Locate the cell with the specified text and output its (x, y) center coordinate. 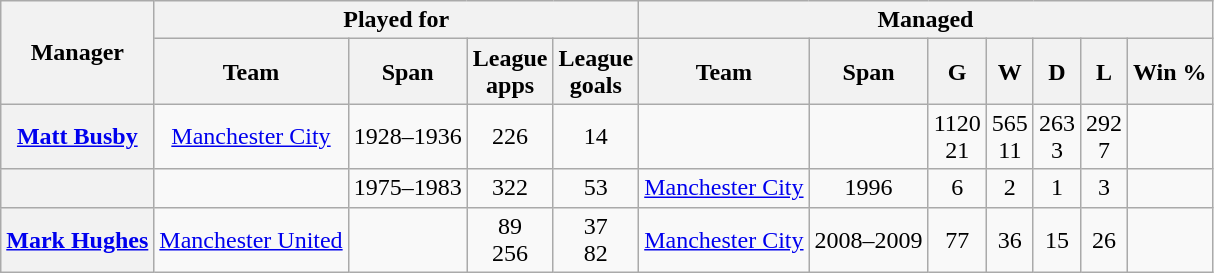
2008–2009 (868, 240)
1975–1983 (408, 188)
Played for (396, 20)
Manchester United (251, 240)
Mark Hughes (78, 240)
1 (1056, 188)
1996 (868, 188)
112021 (957, 136)
226 (510, 136)
L (1104, 72)
W (1010, 72)
36 (1010, 240)
1928–1936 (408, 136)
89256 (510, 240)
Win % (1170, 72)
Manager (78, 52)
D (1056, 72)
2633 (1056, 136)
Leagueapps (510, 72)
3 (1104, 188)
56511 (1010, 136)
Managed (926, 20)
322 (510, 188)
6 (957, 188)
3782 (596, 240)
Matt Busby (78, 136)
77 (957, 240)
Leaguegoals (596, 72)
53 (596, 188)
26 (1104, 240)
14 (596, 136)
15 (1056, 240)
2 (1010, 188)
G (957, 72)
2927 (1104, 136)
